Find where the given text appears and provide that cell's center as (x, y) coordinate. 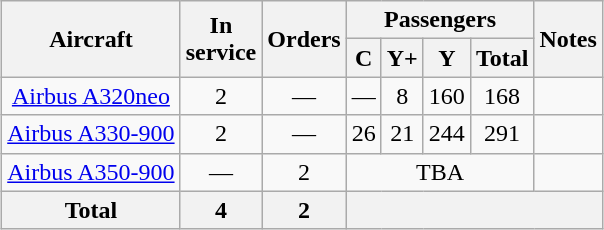
Inservice (221, 39)
Passengers (440, 20)
160 (446, 96)
TBA (440, 172)
Y (446, 58)
244 (446, 134)
291 (502, 134)
8 (402, 96)
Aircraft (91, 39)
Airbus A320neo (91, 96)
Airbus A330-900 (91, 134)
Y+ (402, 58)
Notes (568, 39)
Airbus A350-900 (91, 172)
26 (364, 134)
Orders (304, 39)
4 (221, 210)
C (364, 58)
21 (402, 134)
168 (502, 96)
